Determine the [x, y] coordinate at the center of the cell enclosing the given text.  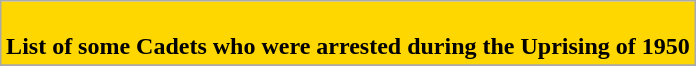
List of some Cadets who were arrested during the Uprising of 1950 [348, 34]
